Find where the given text appears and provide that cell's center as [x, y] coordinate. 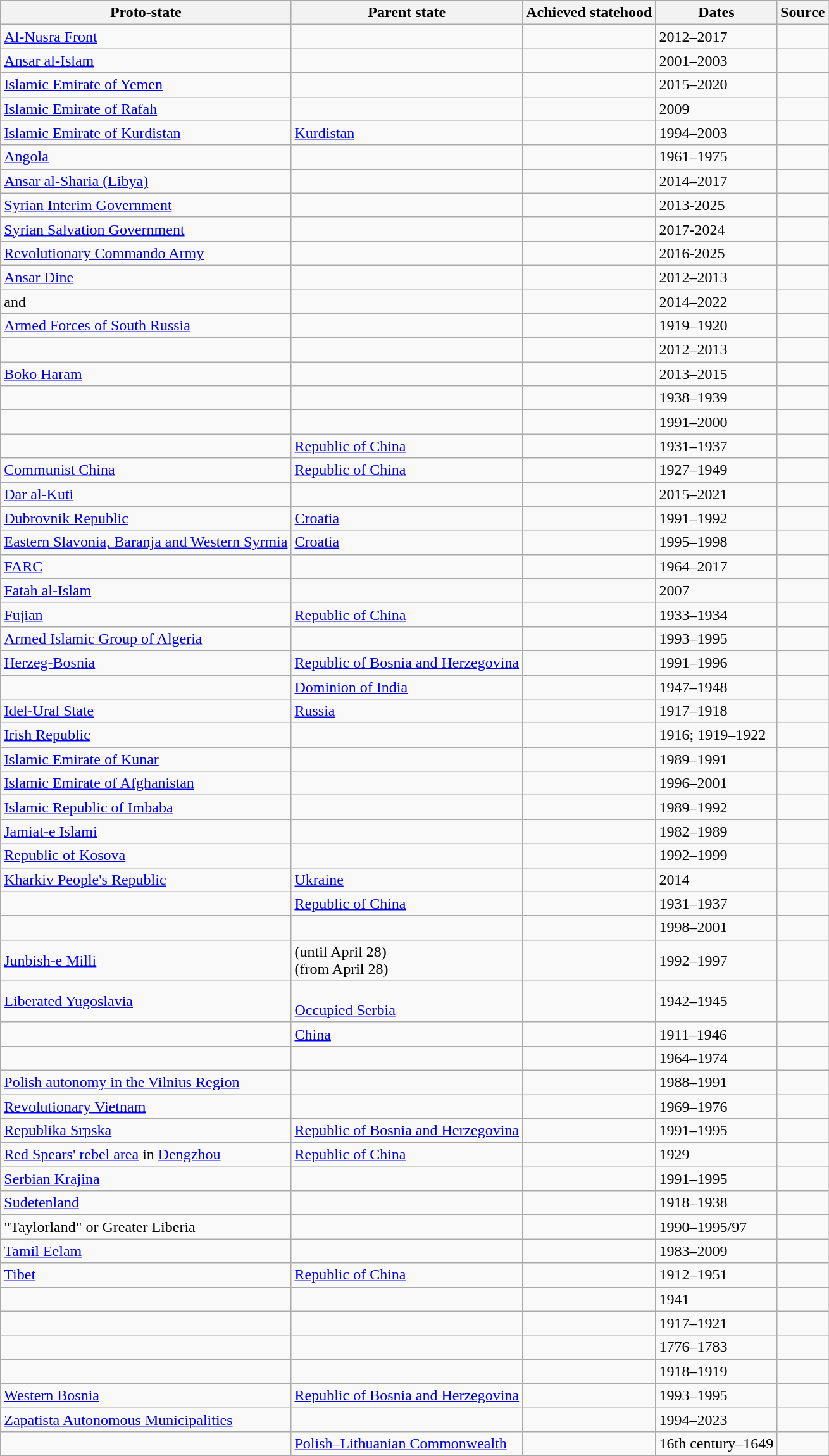
2017-2024 [716, 229]
"Taylorland" or Greater Liberia [146, 1227]
2015–2020 [716, 85]
Syrian Salvation Government [146, 229]
Liberated Yugoslavia [146, 1001]
Armed Forces of South Russia [146, 326]
1992–1999 [716, 856]
2013-2025 [716, 205]
and [146, 302]
1998–2001 [716, 928]
1990–1995/97 [716, 1227]
Western Bosnia [146, 1395]
Jamiat-e Islami [146, 831]
Al-Nusra Front [146, 37]
Dar al-Kuti [146, 494]
1918–1938 [716, 1203]
China [407, 1034]
2014–2017 [716, 181]
1989–1992 [716, 807]
16th century–1649 [716, 1443]
Boko Haram [146, 374]
Islamic Emirate of Yemen [146, 85]
Ukraine [407, 880]
1947–1948 [716, 687]
Revolutionary Commando Army [146, 253]
2007 [716, 590]
1991–1996 [716, 663]
Idel-Ural State [146, 711]
1995–1998 [716, 542]
1994–2023 [716, 1419]
2001–2003 [716, 61]
Sudetenland [146, 1203]
Dubrovnik Republic [146, 518]
Proto-state [146, 13]
1991–2000 [716, 422]
1994–2003 [716, 133]
1992–1997 [716, 961]
2014–2022 [716, 302]
1916; 1919–1922 [716, 735]
Parent state [407, 13]
Tamil Eelam [146, 1251]
Ansar al-Islam [146, 61]
1941 [716, 1299]
2009 [716, 109]
FARC [146, 566]
Zapatista Autonomous Municipalities [146, 1419]
2015–2021 [716, 494]
1927–1949 [716, 470]
1911–1946 [716, 1034]
1989–1991 [716, 759]
Islamic Emirate of Afghanistan [146, 783]
Dominion of India [407, 687]
1912–1951 [716, 1275]
Irish Republic [146, 735]
Angola [146, 157]
1917–1921 [716, 1323]
Herzeg-Bosnia [146, 663]
Islamic Emirate of Kunar [146, 759]
Polish autonomy in the Vilnius Region [146, 1082]
(until April 28) (from April 28) [407, 961]
1964–2017 [716, 566]
Fatah al-Islam [146, 590]
1964–1974 [716, 1058]
2013–2015 [716, 374]
Fujian [146, 614]
1919–1920 [716, 326]
Islamic Republic of Imbaba [146, 807]
1918–1919 [716, 1371]
2016-2025 [716, 253]
Source [802, 13]
Junbish-e Milli [146, 961]
1991–1992 [716, 518]
Communist China [146, 470]
1988–1991 [716, 1082]
Polish–Lithuanian Commonwealth [407, 1443]
Ansar Dine [146, 277]
Serbian Krajina [146, 1179]
1938–1939 [716, 398]
Republic of Kosova [146, 856]
1776–1783 [716, 1347]
1942–1945 [716, 1001]
1917–1918 [716, 711]
Achieved statehood [589, 13]
Islamic Emirate of Kurdistan [146, 133]
Islamic Emirate of Rafah [146, 109]
Kurdistan [407, 133]
1929 [716, 1155]
Syrian Interim Government [146, 205]
2014 [716, 880]
1983–2009 [716, 1251]
1961–1975 [716, 157]
Russia [407, 711]
Revolutionary Vietnam [146, 1107]
Kharkiv People's Republic [146, 880]
1996–2001 [716, 783]
1982–1989 [716, 831]
Tibet [146, 1275]
Eastern Slavonia, Baranja and Western Syrmia [146, 542]
Red Spears' rebel area in Dengzhou [146, 1155]
Republika Srpska [146, 1131]
Dates [716, 13]
1969–1976 [716, 1107]
Occupied Serbia [407, 1001]
Armed Islamic Group of Algeria [146, 638]
1933–1934 [716, 614]
2012–2017 [716, 37]
Ansar al-Sharia (Libya) [146, 181]
